Search for the cell housing the specified text and yield its [X, Y] center coordinate. 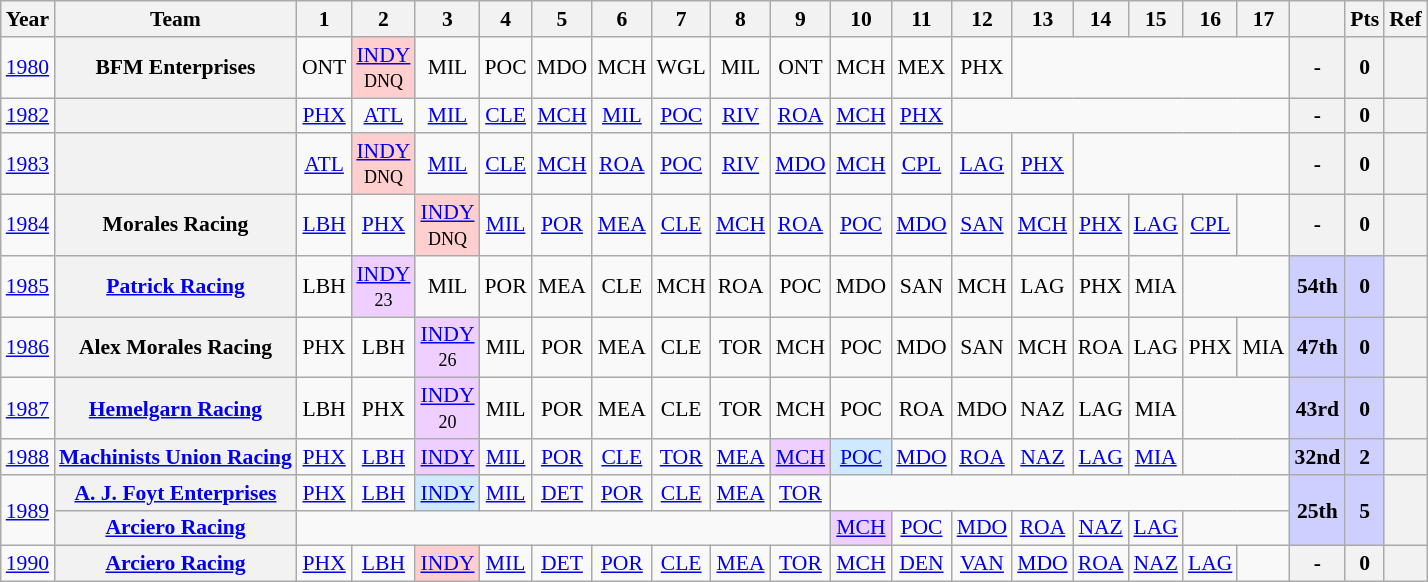
1988 [28, 457]
1 [324, 19]
Year [28, 19]
47th [1318, 348]
Patrick Racing [176, 286]
12 [982, 19]
Machinists Union Racing [176, 457]
Alex Morales Racing [176, 348]
INDY20 [447, 408]
1985 [28, 286]
7 [682, 19]
4 [506, 19]
16 [1210, 19]
54th [1318, 286]
25th [1318, 510]
17 [1263, 19]
A. J. Foyt Enterprises [176, 493]
VAN [982, 564]
6 [622, 19]
1982 [28, 116]
15 [1155, 19]
32nd [1318, 457]
14 [1101, 19]
Ref [1405, 19]
43rd [1318, 408]
WGL [682, 68]
8 [740, 19]
3 [447, 19]
DEN [922, 564]
1990 [28, 564]
INDY26 [447, 348]
1986 [28, 348]
1984 [28, 226]
Morales Racing [176, 226]
13 [1042, 19]
1987 [28, 408]
1983 [28, 164]
INDY23 [383, 286]
1989 [28, 510]
MEX [922, 68]
1980 [28, 68]
Team [176, 19]
BFM Enterprises [176, 68]
Hemelgarn Racing [176, 408]
10 [862, 19]
11 [922, 19]
Pts [1364, 19]
9 [800, 19]
